Return (x, y) of the center of cell containing provided text 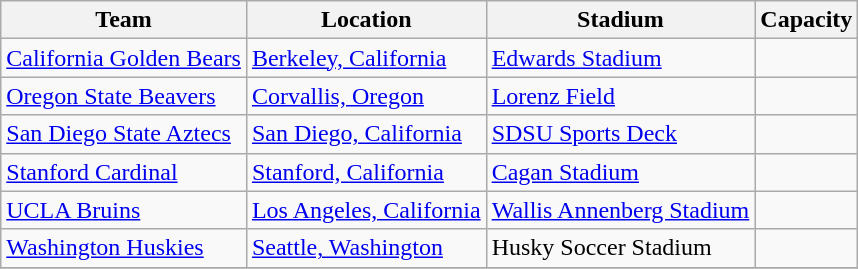
Wallis Annenberg Stadium (620, 210)
Edwards Stadium (620, 58)
San Diego State Aztecs (124, 134)
Cagan Stadium (620, 172)
Berkeley, California (366, 58)
California Golden Bears (124, 58)
Seattle, Washington (366, 248)
Team (124, 20)
Stanford, California (366, 172)
Los Angeles, California (366, 210)
Location (366, 20)
Husky Soccer Stadium (620, 248)
Stadium (620, 20)
Stanford Cardinal (124, 172)
Washington Huskies (124, 248)
Corvallis, Oregon (366, 96)
Lorenz Field (620, 96)
Capacity (806, 20)
Oregon State Beavers (124, 96)
San Diego, California (366, 134)
UCLA Bruins (124, 210)
SDSU Sports Deck (620, 134)
